Pinpoint the cell where the given text exists, returning its (X, Y) midpoint coordinate. 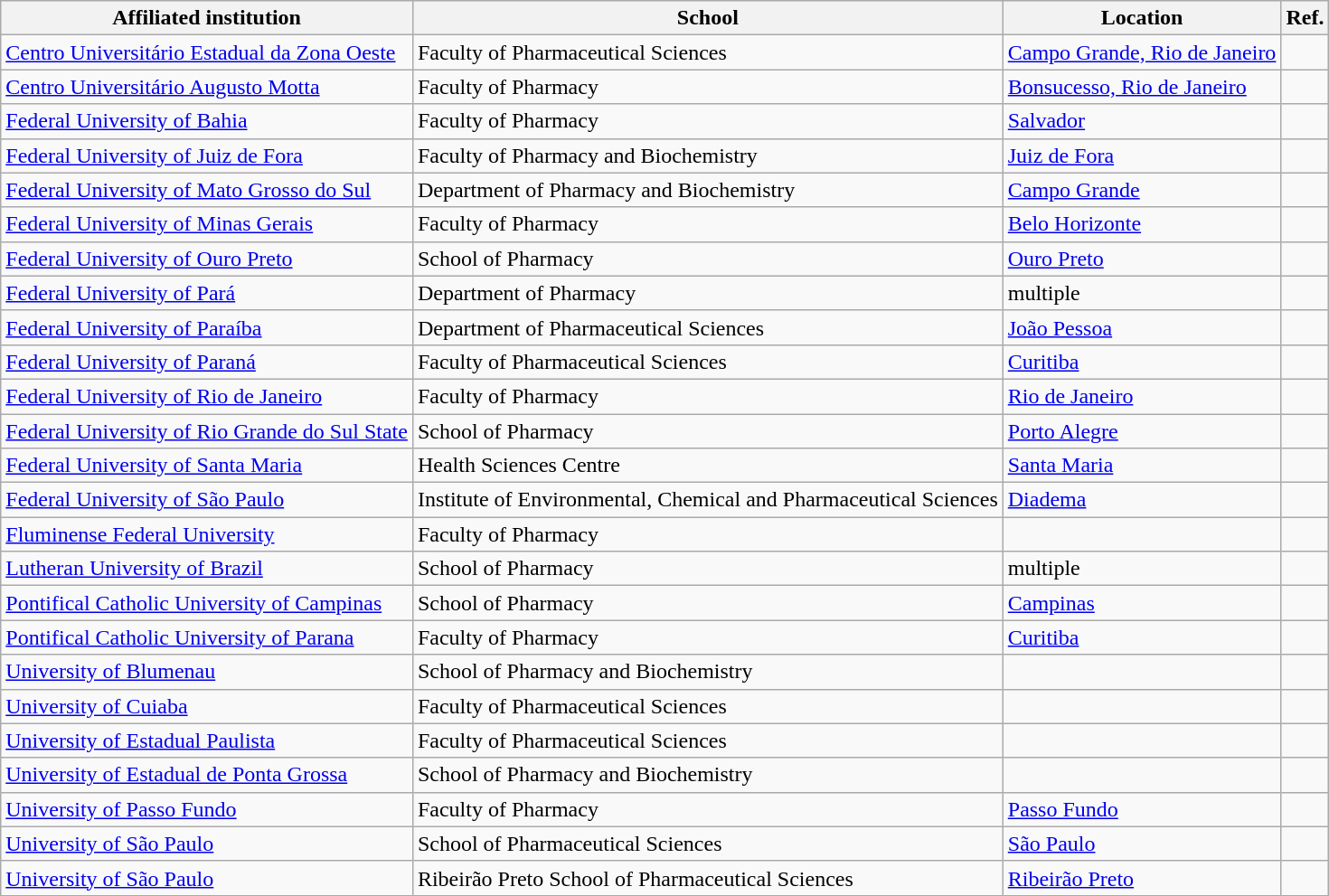
University of Estadual de Ponta Grossa (207, 775)
Federal University of Paraná (207, 362)
Ouro Preto (1142, 259)
Rio de Janeiro (1142, 396)
Fluminense Federal University (207, 534)
Santa Maria (1142, 466)
Institute of Environmental, Chemical and Pharmaceutical Sciences (707, 500)
Campo Grande (1142, 190)
Federal University of Rio Grande do Sul State (207, 431)
João Pessoa (1142, 327)
University of Estadual Paulista (207, 740)
University of Cuiaba (207, 706)
Pontifical Catholic University of Parana (207, 637)
Faculty of Pharmacy and Biochemistry (707, 156)
Centro Universitário Estadual da Zona Oeste (207, 52)
Department of Pharmacy (707, 293)
Campo Grande, Rio de Janeiro (1142, 52)
Lutheran University of Brazil (207, 569)
Health Sciences Centre (707, 466)
Passo Fundo (1142, 809)
Ref. (1305, 18)
Federal University of Minas Gerais (207, 224)
Affiliated institution (207, 18)
Belo Horizonte (1142, 224)
Federal University of Rio de Janeiro (207, 396)
Federal University of Mato Grosso do Sul (207, 190)
Campinas (1142, 603)
Department of Pharmaceutical Sciences (707, 327)
University of Blumenau (207, 672)
Department of Pharmacy and Biochemistry (707, 190)
Federal University of Bahia (207, 121)
Federal University of Santa Maria (207, 466)
Ribeirão Preto School of Pharmaceutical Sciences (707, 878)
Diadema (1142, 500)
Ribeirão Preto (1142, 878)
Federal University of São Paulo (207, 500)
Federal University of Paraíba (207, 327)
School of Pharmaceutical Sciences (707, 844)
São Paulo (1142, 844)
Bonsucesso, Rio de Janeiro (1142, 87)
Pontifical Catholic University of Campinas (207, 603)
Location (1142, 18)
Federal University of Pará (207, 293)
Salvador (1142, 121)
Federal University of Ouro Preto (207, 259)
School (707, 18)
Juiz de Fora (1142, 156)
Centro Universitário Augusto Motta (207, 87)
Federal University of Juiz de Fora (207, 156)
University of Passo Fundo (207, 809)
Porto Alegre (1142, 431)
